For the text-containing cell, return its midpoint in [x, y] coordinate format. 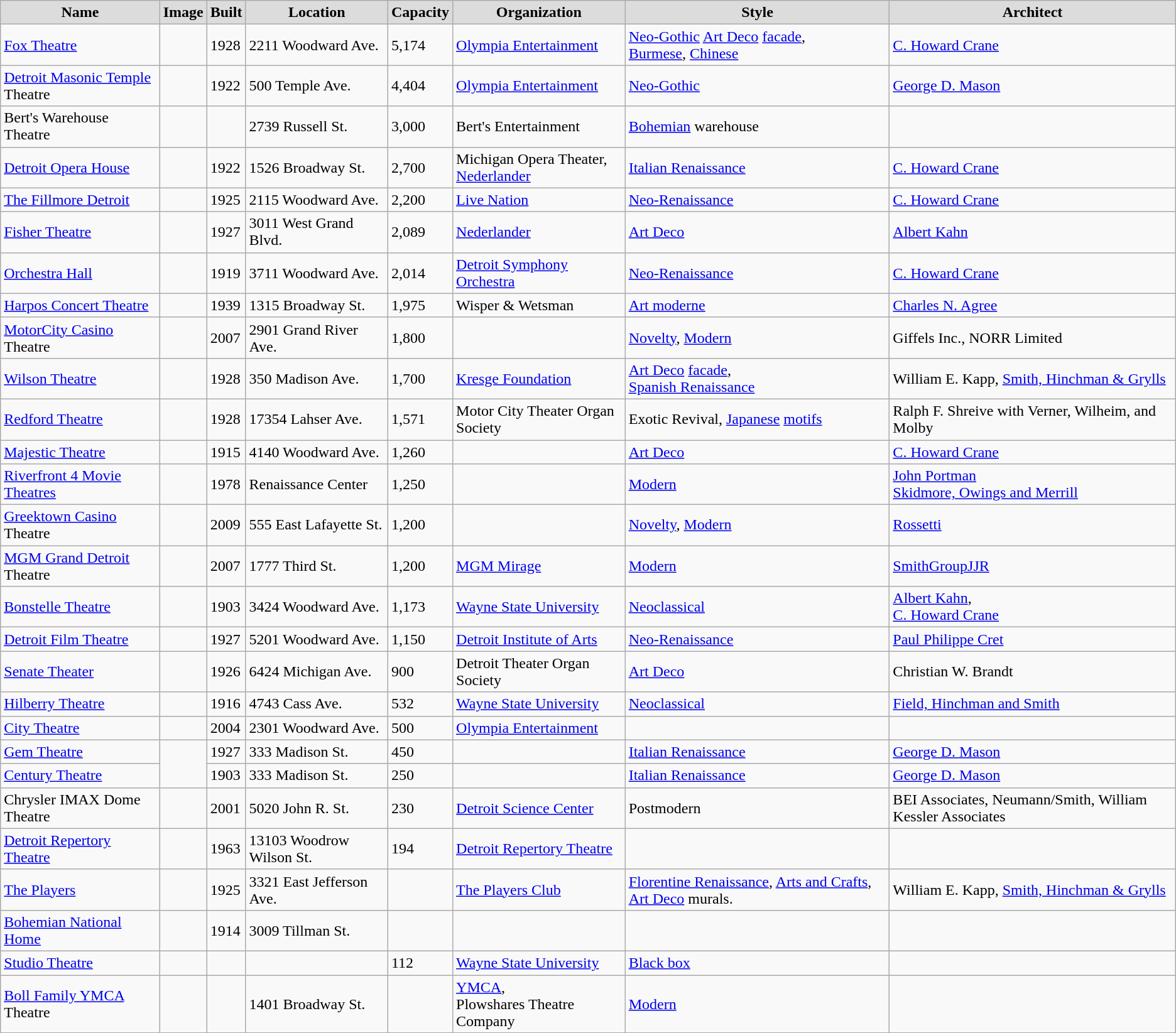
MGM Mirage [539, 566]
Art Deco facade,Spanish Renaissance [758, 378]
Fisher Theatre [80, 232]
13103 Woodrow Wilson St. [317, 849]
City Theatre [80, 728]
3711 Woodward Ave. [317, 273]
Giffels Inc., NORR Limited [1033, 338]
500 Temple Ave. [317, 85]
2009 [226, 525]
Live Nation [539, 200]
Neo-Gothic Art Deco facade,Burmese, Chinese [758, 45]
112 [420, 963]
Riverfront 4 Movie Theatres [80, 485]
5,174 [420, 45]
2,200 [420, 200]
555 East Lafayette St. [317, 525]
Gem Theatre [80, 752]
1526 Broadway St. [317, 167]
MotorCity Casino Theatre [80, 338]
2739 Russell St. [317, 127]
3011 West Grand Blvd. [317, 232]
Bert's Warehouse Theatre [80, 127]
Detroit Masonic Temple Theatre [80, 85]
Michigan Opera Theater,Nederlander [539, 167]
5020 John R. St. [317, 808]
Built [226, 13]
Albert Kahn,C. Howard Crane [1033, 607]
2,014 [420, 273]
Detroit Opera House [80, 167]
4,404 [420, 85]
4140 Woodward Ave. [317, 452]
250 [420, 776]
6424 Michigan Ave. [317, 672]
Detroit Science Center [539, 808]
Architect [1033, 13]
Redford Theatre [80, 419]
MGM Grand Detroit Theatre [80, 566]
Black box [758, 963]
2001 [226, 808]
1,150 [420, 639]
Detroit Institute of Arts [539, 639]
3321 East Jefferson Ave. [317, 889]
Orchestra Hall [80, 273]
450 [420, 752]
1,173 [420, 607]
Detroit Theater Organ Society [539, 672]
230 [420, 808]
1401 Broadway St. [317, 1003]
Senate Theater [80, 672]
2,089 [420, 232]
1,260 [420, 452]
500 [420, 728]
SmithGroupJJR [1033, 566]
2211 Woodward Ave. [317, 45]
Capacity [420, 13]
Studio Theatre [80, 963]
YMCA,Plowshares Theatre Company [539, 1003]
532 [420, 704]
Name [80, 13]
1915 [226, 452]
Detroit Film Theatre [80, 639]
BEI Associates, Neumann/Smith, William Kessler Associates [1033, 808]
Harpos Concert Theatre [80, 305]
350 Madison Ave. [317, 378]
1916 [226, 704]
Christian W. Brandt [1033, 672]
900 [420, 672]
4743 Cass Ave. [317, 704]
2115 Woodward Ave. [317, 200]
Bohemian warehouse [758, 127]
Albert Kahn [1033, 232]
Postmodern [758, 808]
2004 [226, 728]
Image [183, 13]
3424 Woodward Ave. [317, 607]
Exotic Revival, Japanese motifs [758, 419]
Detroit Symphony Orchestra [539, 273]
Nederlander [539, 232]
Field, Hinchman and Smith [1033, 704]
The Fillmore Detroit [80, 200]
Florentine Renaissance, Arts and Crafts, Art Deco murals. [758, 889]
Wilson Theatre [80, 378]
Fox Theatre [80, 45]
Century Theatre [80, 776]
2901 Grand River Ave. [317, 338]
Neo-Gothic [758, 85]
Bert's Entertainment [539, 127]
2301 Woodward Ave. [317, 728]
1963 [226, 849]
1,700 [420, 378]
1939 [226, 305]
Wisper & Wetsman [539, 305]
17354 Lahser Ave. [317, 419]
2,700 [420, 167]
1,975 [420, 305]
Charles N. Agree [1033, 305]
Bonstelle Theatre [80, 607]
194 [420, 849]
Chrysler IMAX Dome Theatre [80, 808]
John PortmanSkidmore, Owings and Merrill [1033, 485]
Location [317, 13]
Motor City Theater Organ Society [539, 419]
1,800 [420, 338]
1777 Third St. [317, 566]
Art moderne [758, 305]
Paul Philippe Cret [1033, 639]
Bohemian National Home [80, 931]
3009 Tillman St. [317, 931]
Renaissance Center [317, 485]
1,571 [420, 419]
5201 Woodward Ave. [317, 639]
Greektown Casino Theatre [80, 525]
The Players Club [539, 889]
Majestic Theatre [80, 452]
Organization [539, 13]
The Players [80, 889]
Boll Family YMCA Theatre [80, 1003]
Style [758, 13]
Rossetti [1033, 525]
1978 [226, 485]
1,250 [420, 485]
Ralph F. Shreive with Verner, Wilheim, and Molby [1033, 419]
1914 [226, 931]
Kresge Foundation [539, 378]
1315 Broadway St. [317, 305]
1919 [226, 273]
3,000 [420, 127]
Hilberry Theatre [80, 704]
1926 [226, 672]
